Capture the cell that displays the provided text and extract its (x, y) central coordinate. 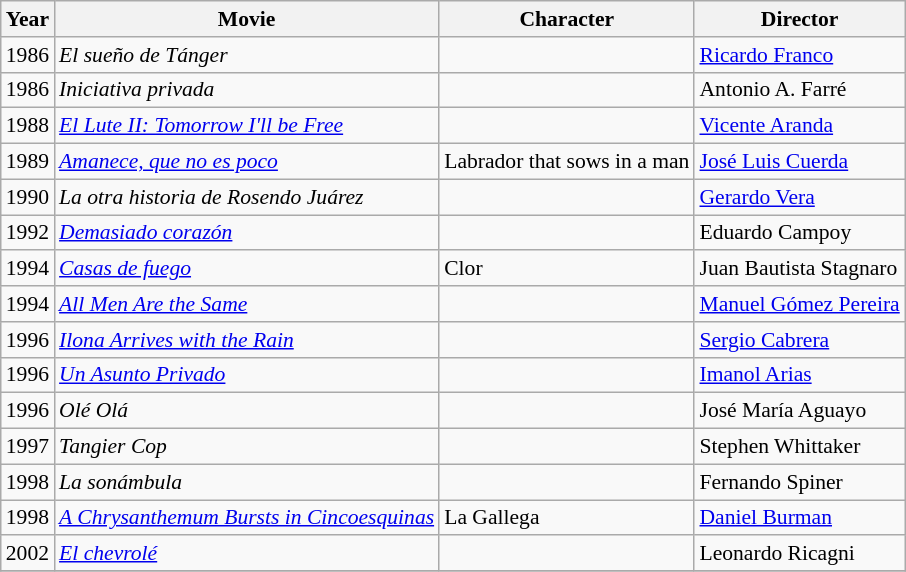
José Luis Cuerda (799, 162)
La otra historia de Rosendo Juárez (246, 197)
Antonio A. Farré (799, 90)
Un Asunto Privado (246, 375)
Amanece, que no es poco (246, 162)
Stephen Whittaker (799, 447)
Character (566, 19)
Iniciativa privada (246, 90)
1990 (28, 197)
Imanol Arias (799, 375)
1997 (28, 447)
Clor (566, 269)
José María Aguayo (799, 411)
2002 (28, 554)
La sonámbula (246, 482)
Gerardo Vera (799, 197)
El Lute II: Tomorrow I'll be Free (246, 126)
Movie (246, 19)
Manuel Gómez Pereira (799, 304)
La Gallega (566, 518)
Director (799, 19)
Leonardo Ricagni (799, 554)
El sueño de Tánger (246, 55)
Sergio Cabrera (799, 340)
Casas de fuego (246, 269)
A Chrysanthemum Bursts in Cincoesquinas (246, 518)
All Men Are the Same (246, 304)
Demasiado corazón (246, 233)
El chevrolé (246, 554)
Labrador that sows in a man (566, 162)
Vicente Aranda (799, 126)
Olé Olá (246, 411)
Tangier Cop (246, 447)
Daniel Burman (799, 518)
Fernando Spiner (799, 482)
Eduardo Campoy (799, 233)
Year (28, 19)
1989 (28, 162)
Juan Bautista Stagnaro (799, 269)
Ilona Arrives with the Rain (246, 340)
Ricardo Franco (799, 55)
1988 (28, 126)
1992 (28, 233)
